Capture the cell that displays the provided text and extract its (X, Y) central coordinate. 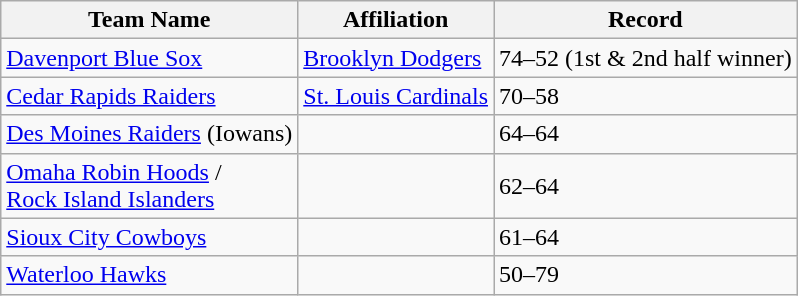
61–64 (646, 237)
50–79 (646, 275)
Davenport Blue Sox (150, 58)
Brooklyn Dodgers (396, 58)
Record (646, 20)
74–52 (1st & 2nd half winner) (646, 58)
Waterloo Hawks (150, 275)
64–64 (646, 134)
70–58 (646, 96)
Cedar Rapids Raiders (150, 96)
62–64 (646, 186)
Omaha Robin Hoods /Rock Island Islanders (150, 186)
Team Name (150, 20)
Des Moines Raiders (Iowans) (150, 134)
St. Louis Cardinals (396, 96)
Affiliation (396, 20)
Sioux City Cowboys (150, 237)
